Locate the cell with the specified text and output its (X, Y) center coordinate. 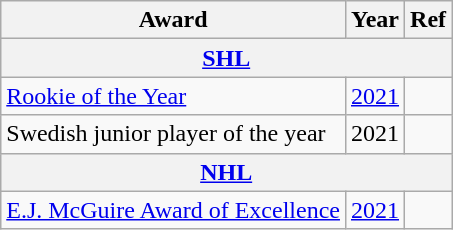
Award (174, 20)
Year (374, 20)
Swedish junior player of the year (174, 134)
Ref (428, 20)
Rookie of the Year (174, 96)
NHL (226, 172)
SHL (226, 58)
E.J. McGuire Award of Excellence (174, 210)
